Output the (x, y) coordinate of the center of the cell containing the given text.  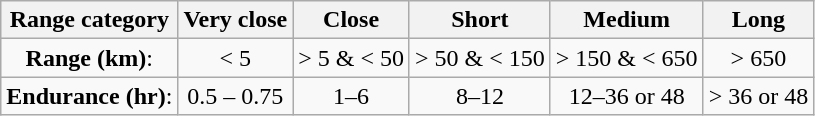
Very close (236, 20)
Range category (90, 20)
Short (480, 20)
1–6 (352, 96)
< 5 (236, 58)
8–12 (480, 96)
Long (758, 20)
Close (352, 20)
Range (km): (90, 58)
12–36 or 48 (626, 96)
Medium (626, 20)
Endurance (hr): (90, 96)
> 650 (758, 58)
> 150 & < 650 (626, 58)
0.5 – 0.75 (236, 96)
> 5 & < 50 (352, 58)
> 36 or 48 (758, 96)
> 50 & < 150 (480, 58)
